Extract the (X, Y) coordinate from the center of the cell holding the provided text.  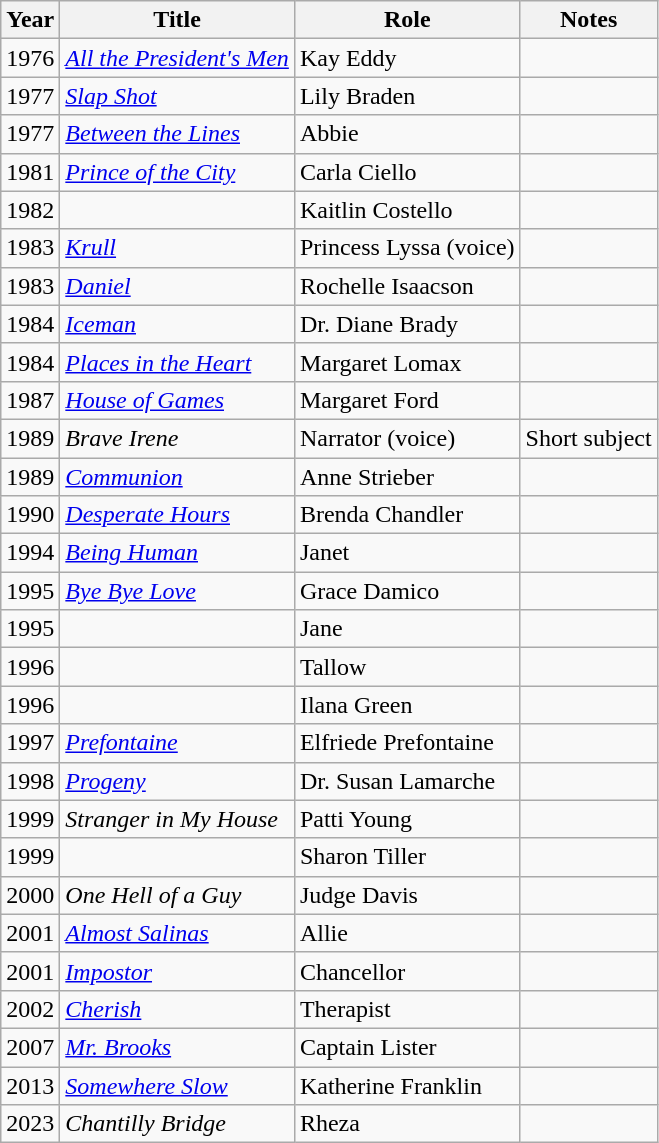
Abbie (407, 134)
2023 (30, 1124)
2007 (30, 1047)
Prince of the City (178, 172)
1976 (30, 58)
Janet (407, 553)
1994 (30, 553)
Katherine Franklin (407, 1085)
Places in the Heart (178, 362)
Margaret Lomax (407, 362)
Rheza (407, 1124)
Impostor (178, 971)
Role (407, 20)
1990 (30, 515)
One Hell of a Guy (178, 895)
2002 (30, 1009)
Being Human (178, 553)
1982 (30, 210)
Judge Davis (407, 895)
Narrator (voice) (407, 438)
2000 (30, 895)
Year (30, 20)
Prefontaine (178, 743)
Tallow (407, 667)
Captain Lister (407, 1047)
Brave Irene (178, 438)
Therapist (407, 1009)
Grace Damico (407, 591)
Margaret Ford (407, 400)
Communion (178, 477)
Iceman (178, 324)
All the President's Men (178, 58)
Anne Strieber (407, 477)
Lily Braden (407, 96)
Patti Young (407, 819)
Progeny (178, 781)
1998 (30, 781)
Mr. Brooks (178, 1047)
Carla Ciello (407, 172)
Krull (178, 248)
2013 (30, 1085)
Elfriede Prefontaine (407, 743)
Between the Lines (178, 134)
Chantilly Bridge (178, 1124)
Notes (588, 20)
Jane (407, 629)
Slap Shot (178, 96)
1987 (30, 400)
Sharon Tiller (407, 857)
Kay Eddy (407, 58)
1981 (30, 172)
Desperate Hours (178, 515)
Somewhere Slow (178, 1085)
House of Games (178, 400)
Cherish (178, 1009)
Almost Salinas (178, 933)
Bye Bye Love (178, 591)
Dr. Susan Lamarche (407, 781)
Princess Lyssa (voice) (407, 248)
Daniel (178, 286)
Rochelle Isaacson (407, 286)
Ilana Green (407, 705)
Kaitlin Costello (407, 210)
Chancellor (407, 971)
Allie (407, 933)
Dr. Diane Brady (407, 324)
1997 (30, 743)
Title (178, 20)
Brenda Chandler (407, 515)
Stranger in My House (178, 819)
Short subject (588, 438)
